Provide the [x, y] coordinate of the cell's center where the given text is located.  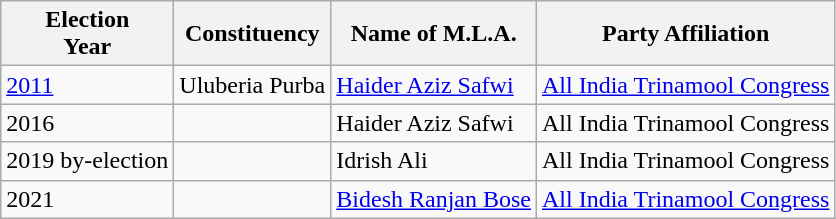
2016 [88, 123]
Constituency [252, 34]
Bidesh Ranjan Bose [434, 199]
Name of M.L.A. [434, 34]
Uluberia Purba [252, 85]
2019 by-election [88, 161]
Party Affiliation [686, 34]
2011 [88, 85]
2021 [88, 199]
Idrish Ali [434, 161]
Election Year [88, 34]
